Provide the [X, Y] coordinate of the cell's center where the given text is located.  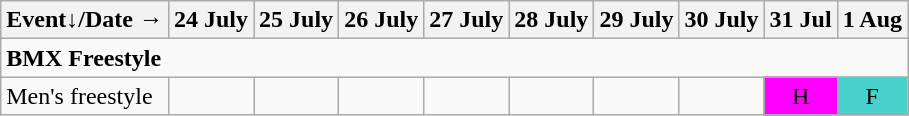
29 July [636, 20]
28 July [552, 20]
BMX Freestyle [454, 58]
30 July [722, 20]
H [800, 96]
31 Jul [800, 20]
Event↓/Date → [85, 20]
Men's freestyle [85, 96]
F [872, 96]
25 July [296, 20]
24 July [210, 20]
1 Aug [872, 20]
26 July [382, 20]
27 July [466, 20]
